Pinpoint the cell where the given text exists, returning its [X, Y] midpoint coordinate. 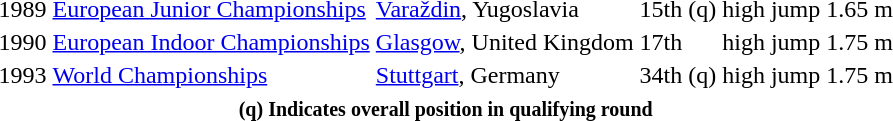
34th (q) [678, 75]
Glasgow, United Kingdom [504, 42]
World Championships [211, 75]
17th [678, 42]
European Indoor Championships [211, 42]
Stuttgart, Germany [504, 75]
